Return [X, Y] of the center of cell containing provided text 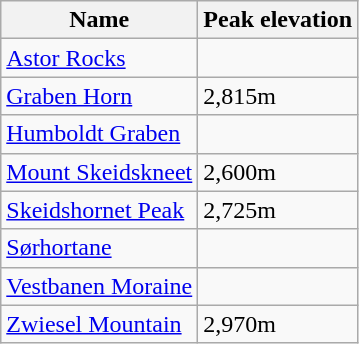
2,600m [278, 172]
Vestbanen Moraine [100, 286]
Peak elevation [278, 20]
Skeidshornet Peak [100, 210]
2,970m [278, 324]
Mount Skeidskneet [100, 172]
Sørhortane [100, 248]
Humboldt Graben [100, 134]
2,815m [278, 96]
Name [100, 20]
Zwiesel Mountain [100, 324]
Astor Rocks [100, 58]
Graben Horn [100, 96]
2,725m [278, 210]
